For the text-containing cell, return its midpoint in (x, y) coordinate format. 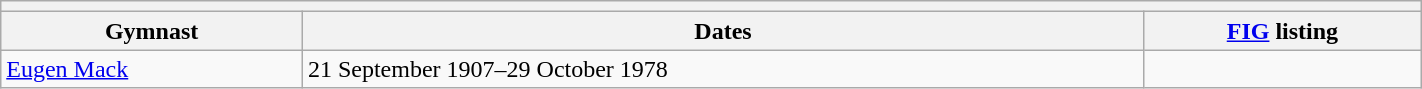
FIG listing (1283, 31)
Gymnast (152, 31)
Dates (722, 31)
Eugen Mack (152, 69)
21 September 1907–29 October 1978 (722, 69)
